From the cell containing the given text, extract its center point as (x, y) coordinate. 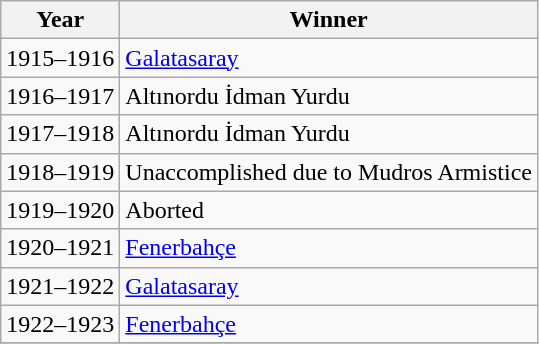
1922–1923 (60, 324)
Winner (329, 20)
1918–1919 (60, 172)
Aborted (329, 210)
1920–1921 (60, 248)
Year (60, 20)
1917–1918 (60, 134)
1921–1922 (60, 286)
1919–1920 (60, 210)
Unaccomplished due to Mudros Armistice (329, 172)
1916–1917 (60, 96)
1915–1916 (60, 58)
